For the text-containing cell, return its midpoint in (x, y) coordinate format. 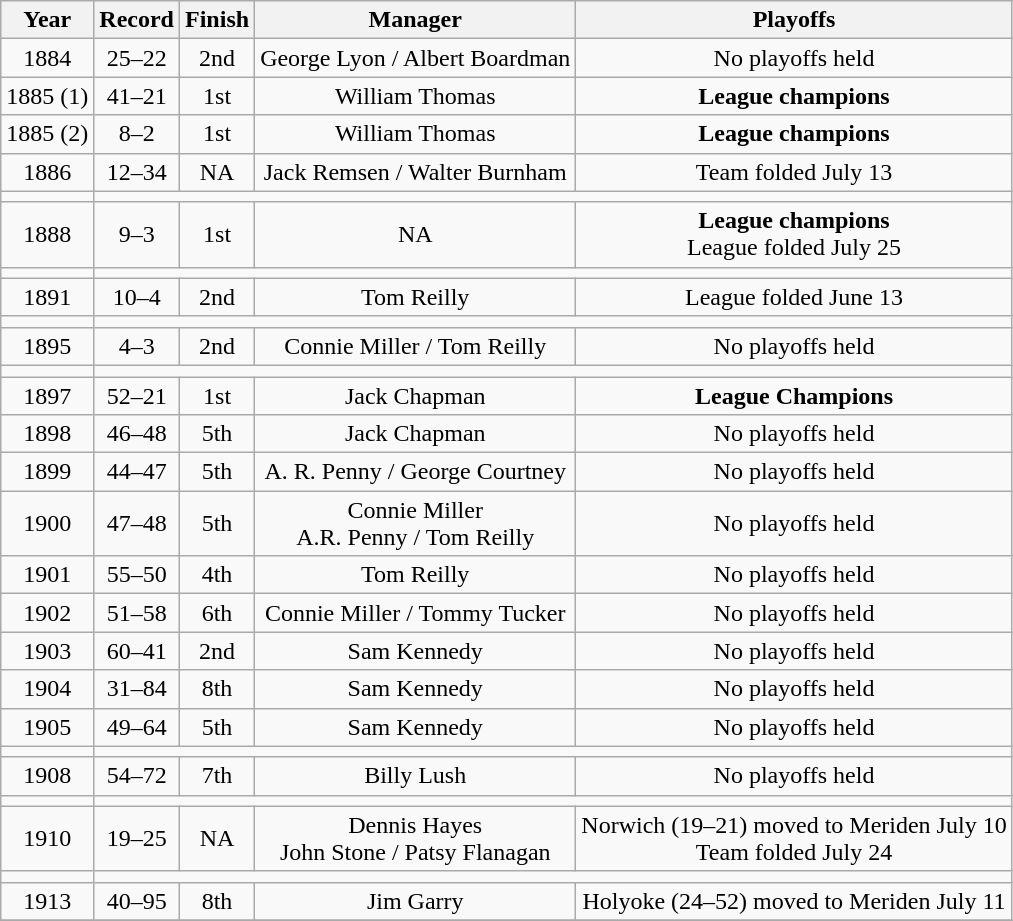
1885 (2) (48, 134)
60–41 (137, 651)
1913 (48, 901)
1902 (48, 613)
9–3 (137, 234)
Norwich (19–21) moved to Meriden July 10Team folded July 24 (794, 838)
54–72 (137, 776)
Jim Garry (416, 901)
6th (218, 613)
7th (218, 776)
19–25 (137, 838)
31–84 (137, 689)
1901 (48, 575)
1900 (48, 524)
12–34 (137, 172)
League folded June 13 (794, 297)
1885 (1) (48, 96)
Connie Miller / Tommy Tucker (416, 613)
George Lyon / Albert Boardman (416, 58)
1888 (48, 234)
Holyoke (24–52) moved to Meriden July 11 (794, 901)
47–48 (137, 524)
League Champions (794, 395)
1904 (48, 689)
Connie Miller / Tom Reilly (416, 346)
Manager (416, 20)
4th (218, 575)
Jack Remsen / Walter Burnham (416, 172)
55–50 (137, 575)
41–21 (137, 96)
Record (137, 20)
Team folded July 13 (794, 172)
Connie MillerA.R. Penny / Tom Reilly (416, 524)
Billy Lush (416, 776)
10–4 (137, 297)
1908 (48, 776)
Finish (218, 20)
1895 (48, 346)
49–64 (137, 727)
1884 (48, 58)
1910 (48, 838)
1903 (48, 651)
44–47 (137, 472)
1899 (48, 472)
1891 (48, 297)
4–3 (137, 346)
Year (48, 20)
A. R. Penny / George Courtney (416, 472)
1886 (48, 172)
Playoffs (794, 20)
Dennis HayesJohn Stone / Patsy Flanagan (416, 838)
40–95 (137, 901)
1905 (48, 727)
46–48 (137, 434)
1898 (48, 434)
25–22 (137, 58)
52–21 (137, 395)
League championsLeague folded July 25 (794, 234)
1897 (48, 395)
8–2 (137, 134)
51–58 (137, 613)
